Detect which cell encompasses the target text, then output its (X, Y) center coordinate. 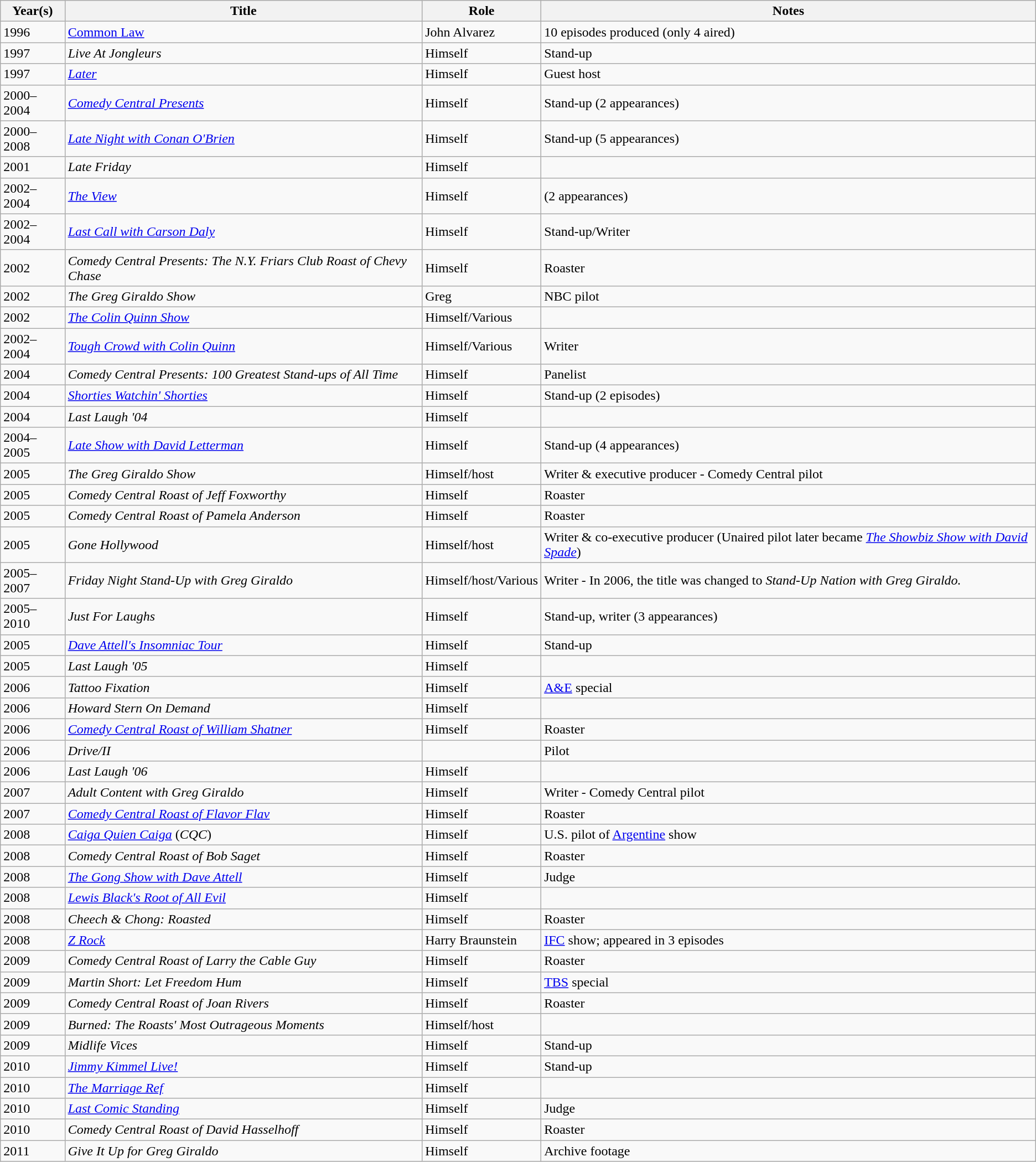
Tough Crowd with Colin Quinn (244, 345)
Comedy Central Roast of Joan Rivers (244, 1003)
2005–2010 (33, 617)
Comedy Central Presents: The N.Y. Friars Club Roast of Chevy Chase (244, 268)
Stand-up (2 episodes) (789, 396)
10 episodes produced (only 4 aired) (789, 32)
Martin Short: Let Freedom Hum (244, 982)
Last Comic Standing (244, 1109)
Stand-up, writer (3 appearances) (789, 617)
Burned: The Roasts' Most Outrageous Moments (244, 1024)
Z Rock (244, 940)
John Alvarez (481, 32)
Just For Laughs (244, 617)
Comedy Central Roast of Flavor Flav (244, 814)
Himself/host/Various (481, 580)
Writer & executive producer - Comedy Central pilot (789, 474)
The Marriage Ref (244, 1088)
Writer - In 2006, the title was changed to Stand-Up Nation with Greg Giraldo. (789, 580)
The View (244, 196)
Cheech & Chong: Roasted (244, 919)
Archive footage (789, 1151)
2001 (33, 167)
Stand-up/Writer (789, 231)
Pilot (789, 750)
Midlife Vices (244, 1045)
Year(s) (33, 11)
Last Call with Carson Daly (244, 231)
Stand-up (2 appearances) (789, 103)
2005–2007 (33, 580)
A&E special (789, 687)
Last Laugh '05 (244, 666)
Comedy Central Roast of Pamela Anderson (244, 516)
Late Show with David Letterman (244, 445)
Comedy Central Presents: 100 Greatest Stand-ups of All Time (244, 375)
IFC show; appeared in 3 episodes (789, 940)
U.S. pilot of Argentine show (789, 835)
Caiga Quien Caiga (CQC) (244, 835)
Greg (481, 296)
Live At Jongleurs (244, 53)
Comedy Central Roast of Bob Saget (244, 856)
Last Laugh '06 (244, 772)
The Colin Quinn Show (244, 317)
Harry Braunstein (481, 940)
Comedy Central Roast of Jeff Foxworthy (244, 495)
Tattoo Fixation (244, 687)
Late Friday (244, 167)
Late Night with Conan O'Brien (244, 138)
Comedy Central Roast of David Hasselhoff (244, 1130)
Jimmy Kimmel Live! (244, 1066)
Adult Content with Greg Giraldo (244, 793)
Friday Night Stand-Up with Greg Giraldo (244, 580)
The Gong Show with Dave Attell (244, 877)
Give It Up for Greg Giraldo (244, 1151)
2000–2008 (33, 138)
Shorties Watchin' Shorties (244, 396)
Dave Attell's Insomniac Tour (244, 645)
Comedy Central Roast of William Shatner (244, 729)
Title (244, 11)
Last Laugh '04 (244, 417)
Common Law (244, 32)
Guest host (789, 74)
Comedy Central Roast of Larry the Cable Guy (244, 961)
Writer & co-executive producer (Unaired pilot later became The Showbiz Show with David Spade) (789, 545)
Later (244, 74)
2011 (33, 1151)
Notes (789, 11)
2000–2004 (33, 103)
Writer (789, 345)
2004–2005 (33, 445)
Stand-up (5 appearances) (789, 138)
Panelist (789, 375)
Writer - Comedy Central pilot (789, 793)
(2 appearances) (789, 196)
TBS special (789, 982)
Stand-up (4 appearances) (789, 445)
1996 (33, 32)
Comedy Central Presents (244, 103)
Lewis Black's Root of All Evil (244, 898)
NBC pilot (789, 296)
Howard Stern On Demand (244, 708)
Role (481, 11)
Drive/II (244, 750)
Gone Hollywood (244, 545)
